From the cell containing the given text, extract its center point as (x, y) coordinate. 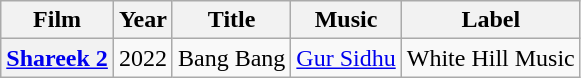
Film (58, 20)
Shareek 2 (58, 58)
Gur Sidhu (346, 58)
2022 (142, 58)
Year (142, 20)
Music (346, 20)
Title (231, 20)
White Hill Music (490, 58)
Bang Bang (231, 58)
Label (490, 20)
